Determine the (X, Y) coordinate at the center of the cell enclosing the given text.  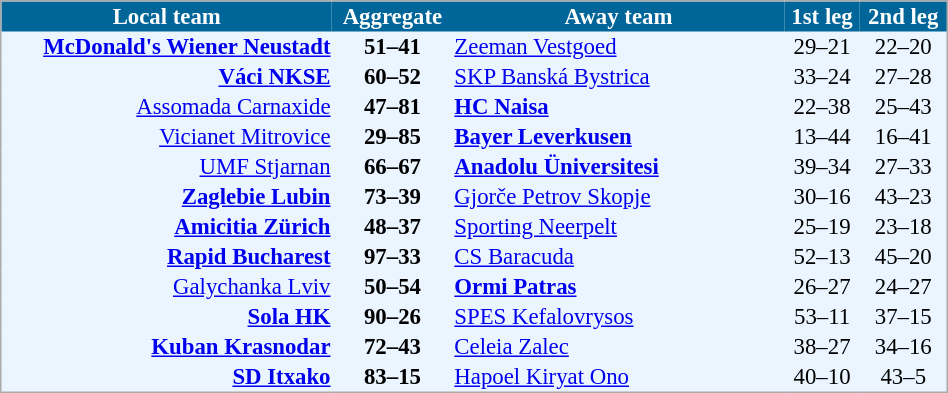
Ormi Patras (618, 287)
50–54 (392, 287)
83–15 (392, 377)
72–43 (392, 347)
Celeia Zalec (618, 347)
Sporting Neerpelt (618, 227)
26–27 (822, 287)
27–28 (904, 77)
Aggregate (392, 16)
22–20 (904, 47)
13–44 (822, 137)
52–13 (822, 257)
Kuban Krasnodar (166, 347)
1st leg (822, 16)
38–27 (822, 347)
Assomada Carnaxide (166, 107)
22–38 (822, 107)
16–41 (904, 137)
37–15 (904, 317)
27–33 (904, 167)
Váci NKSE (166, 77)
23–18 (904, 227)
39–34 (822, 167)
73–39 (392, 197)
SPES Kefalovrysos (618, 317)
43–5 (904, 377)
Zeeman Vestgoed (618, 47)
90–26 (392, 317)
Sola HK (166, 317)
45–20 (904, 257)
Anadolu Üniversitesi (618, 167)
CS Baracuda (618, 257)
SKP Banská Bystrica (618, 77)
43–23 (904, 197)
30–16 (822, 197)
Away team (618, 16)
Hapoel Kiryat Ono (618, 377)
51–41 (392, 47)
53–11 (822, 317)
SD Itxako (166, 377)
Amicitia Zürich (166, 227)
33–24 (822, 77)
UMF Stjarnan (166, 167)
Rapid Bucharest (166, 257)
60–52 (392, 77)
Gjorče Petrov Skopje (618, 197)
Vicianet Mitrovice (166, 137)
29–21 (822, 47)
29–85 (392, 137)
25–19 (822, 227)
40–10 (822, 377)
66–67 (392, 167)
Zaglebie Lubin (166, 197)
48–37 (392, 227)
47–81 (392, 107)
2nd leg (904, 16)
Local team (166, 16)
25–43 (904, 107)
HC Naisa (618, 107)
McDonald's Wiener Neustadt (166, 47)
Galychanka Lviv (166, 287)
24–27 (904, 287)
34–16 (904, 347)
97–33 (392, 257)
Bayer Leverkusen (618, 137)
